Return [x, y] of the center of cell containing provided text 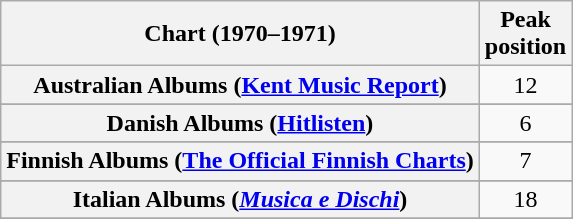
Australian Albums (Kent Music Report) [240, 85]
Finnish Albums (The Official Finnish Charts) [240, 161]
12 [525, 85]
Chart (1970–1971) [240, 34]
Danish Albums (Hitlisten) [240, 123]
6 [525, 123]
Italian Albums (Musica e Dischi) [240, 199]
18 [525, 199]
7 [525, 161]
Peakposition [525, 34]
